Return (X, Y) of the center of cell containing provided text 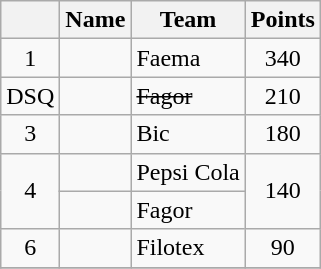
Bic (188, 134)
Filotex (188, 248)
DSQ (30, 96)
180 (282, 134)
140 (282, 191)
Team (188, 20)
210 (282, 96)
4 (30, 191)
Faema (188, 58)
3 (30, 134)
Pepsi Cola (188, 172)
1 (30, 58)
90 (282, 248)
340 (282, 58)
6 (30, 248)
Points (282, 20)
Name (96, 20)
